Pinpoint the cell where the given text exists, returning its (x, y) midpoint coordinate. 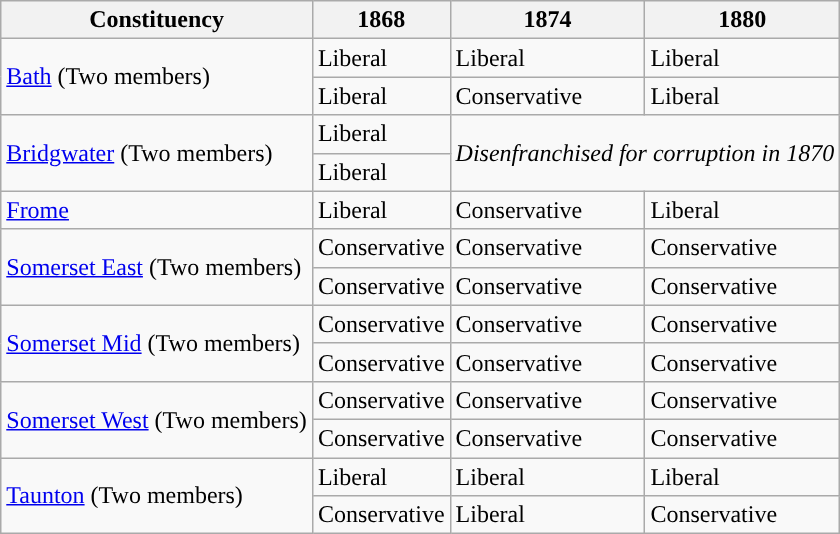
Constituency (157, 20)
Taunton (Two members) (157, 496)
Bath (Two members) (157, 77)
Somerset West (Two members) (157, 419)
1880 (742, 20)
Frome (157, 210)
Somerset Mid (Two members) (157, 343)
Somerset East (Two members) (157, 267)
Bridgwater (Two members) (157, 153)
1874 (548, 20)
1868 (381, 20)
Disenfranchised for corruption in 1870 (645, 153)
